Extract the [x, y] coordinate from the center of the cell holding the provided text.  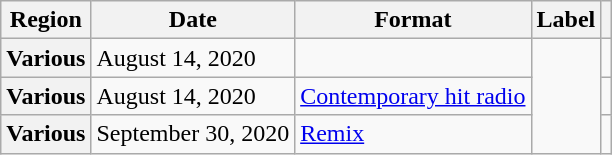
Date [193, 20]
Format [413, 20]
Label [566, 20]
Contemporary hit radio [413, 96]
Region [46, 20]
September 30, 2020 [193, 134]
Remix [413, 134]
